Determine the [x, y] coordinate at the center of the cell enclosing the given text.  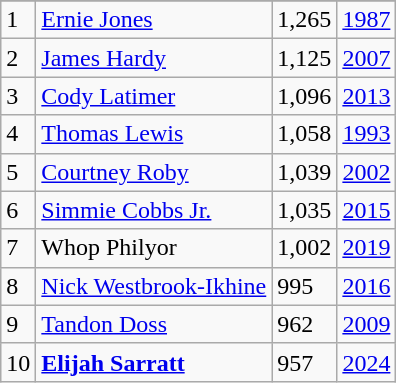
5 [18, 172]
2013 [366, 96]
7 [18, 248]
2 [18, 58]
1,058 [304, 134]
2007 [366, 58]
1,002 [304, 248]
957 [304, 362]
962 [304, 324]
1,265 [304, 20]
1,035 [304, 210]
Nick Westbrook-Ikhine [154, 286]
9 [18, 324]
James Hardy [154, 58]
995 [304, 286]
6 [18, 210]
Ernie Jones [154, 20]
Cody Latimer [154, 96]
2016 [366, 286]
3 [18, 96]
2019 [366, 248]
1993 [366, 134]
4 [18, 134]
Simmie Cobbs Jr. [154, 210]
Tandon Doss [154, 324]
10 [18, 362]
Elijah Sarratt [154, 362]
Whop Philyor [154, 248]
1 [18, 20]
1,039 [304, 172]
1,125 [304, 58]
8 [18, 286]
1987 [366, 20]
2024 [366, 362]
2015 [366, 210]
Courtney Roby [154, 172]
2002 [366, 172]
Thomas Lewis [154, 134]
1,096 [304, 96]
2009 [366, 324]
